For the text-containing cell, return its midpoint in [X, Y] coordinate format. 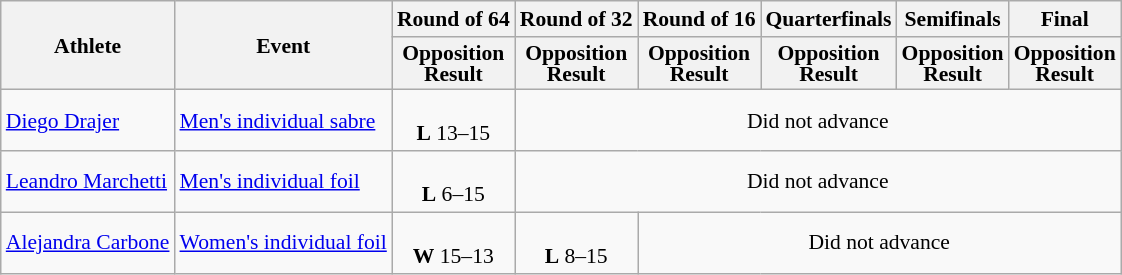
Quarterfinals [828, 19]
L 13–15 [454, 120]
Final [1065, 19]
Semifinals [953, 19]
Diego Drajer [88, 120]
L 8–15 [576, 242]
Event [284, 46]
Round of 16 [700, 19]
Men's individual sabre [284, 120]
Women's individual foil [284, 242]
Men's individual foil [284, 182]
Round of 32 [576, 19]
Athlete [88, 46]
Leandro Marchetti [88, 182]
L 6–15 [454, 182]
Round of 64 [454, 19]
Alejandra Carbone [88, 242]
W 15–13 [454, 242]
